Identify which cell holds the provided text, then report its (x, y) central coordinate. 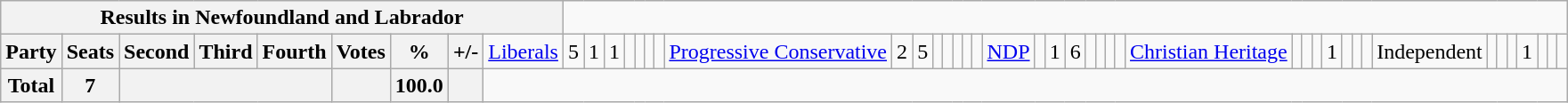
Party (31, 51)
NDP (1008, 51)
Third (226, 51)
2 (903, 51)
% (418, 51)
6 (1076, 51)
Second (157, 51)
Votes (361, 51)
Independent (1430, 51)
Christian Heritage (1209, 51)
7 (90, 85)
Liberals (524, 51)
Fourth (294, 51)
Progressive Conservative (778, 51)
Results in Newfoundland and Labrador (282, 18)
Total (31, 85)
Seats (90, 51)
+/- (465, 51)
100.0 (418, 85)
